Output the (X, Y) coordinate of the center of the cell containing the given text.  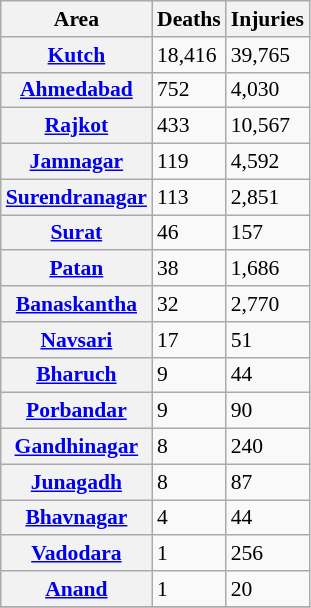
51 (268, 339)
Bhavnagar (76, 518)
17 (189, 339)
433 (189, 126)
87 (268, 482)
Anand (76, 589)
240 (268, 446)
Surendranagar (76, 197)
18,416 (189, 54)
113 (189, 197)
Banaskantha (76, 304)
157 (268, 232)
Kutch (76, 54)
Surat (76, 232)
Ahmedabad (76, 90)
Bharuch (76, 375)
Porbandar (76, 411)
1,686 (268, 268)
Gandhinagar (76, 446)
4,592 (268, 161)
Vadodara (76, 553)
119 (189, 161)
39,765 (268, 54)
Rajkot (76, 126)
20 (268, 589)
90 (268, 411)
Junagadh (76, 482)
46 (189, 232)
752 (189, 90)
2,851 (268, 197)
38 (189, 268)
Jamnagar (76, 161)
10,567 (268, 126)
Navsari (76, 339)
32 (189, 304)
Patan (76, 268)
4 (189, 518)
Area (76, 19)
4,030 (268, 90)
2,770 (268, 304)
Injuries (268, 19)
Deaths (189, 19)
256 (268, 553)
